Find where the given text appears and provide that cell's center as (x, y) coordinate. 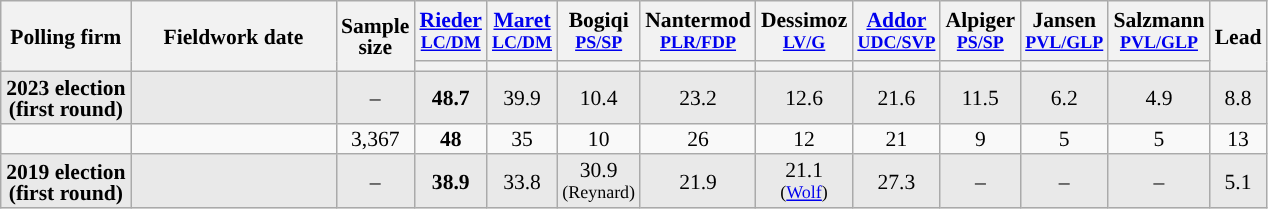
11.5 (980, 97)
5.1 (1238, 182)
BogiqiPS/SP (598, 31)
9 (980, 138)
4.9 (1158, 97)
3,367 (375, 138)
35 (522, 138)
6.2 (1064, 97)
38.9 (450, 182)
39.9 (522, 97)
26 (698, 138)
SalzmannPVL/GLP (1158, 31)
21.6 (896, 97)
Samplesize (375, 36)
MaretLC/DM (522, 31)
2023 election (first round) (66, 97)
AlpigerPS/SP (980, 31)
23.2 (698, 97)
Lead (1238, 36)
21 (896, 138)
Polling firm (66, 36)
DessimozLV/G (804, 31)
12.6 (804, 97)
10.4 (598, 97)
2019 election (first round) (66, 182)
33.8 (522, 182)
21.9 (698, 182)
JansenPVL/GLP (1064, 31)
13 (1238, 138)
RiederLC/DM (450, 31)
NantermodPLR/FDP (698, 31)
8.8 (1238, 97)
48 (450, 138)
12 (804, 138)
21.1(Wolf) (804, 182)
48.7 (450, 97)
30.9(Reynard) (598, 182)
27.3 (896, 182)
AddorUDC/SVP (896, 31)
Fieldwork date (234, 36)
10 (598, 138)
